Detect which cell encompasses the target text, then output its (x, y) center coordinate. 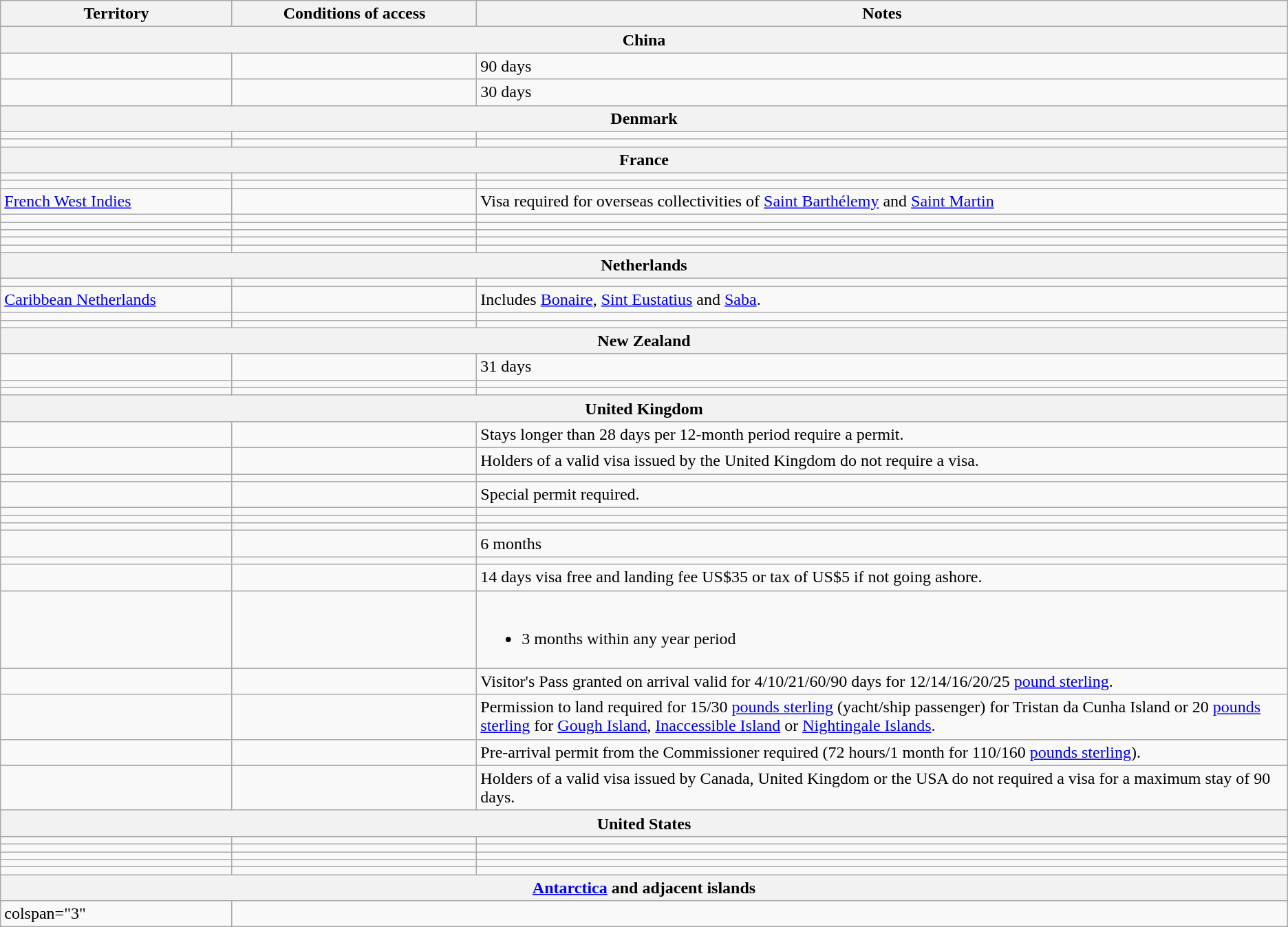
United Kingdom (644, 408)
China (644, 40)
Visitor's Pass granted on arrival valid for 4/10/21/60/90 days for 12/14/16/20/25 pound sterling. (882, 681)
French West Indies (117, 201)
France (644, 160)
Antarctica and adjacent islands (644, 888)
90 days (882, 66)
New Zealand (644, 341)
Caribbean Netherlands (117, 299)
United States (644, 823)
30 days (882, 92)
14 days visa free and landing fee US$35 or tax of US$5 if not going ashore. (882, 577)
Conditions of access (354, 14)
Holders of a valid visa issued by the United Kingdom do not require a visa. (882, 460)
31 days (882, 367)
Pre-arrival permit from the Commissioner required (72 hours/1 month for 110/160 pounds sterling). (882, 752)
Special permit required. (882, 495)
Includes Bonaire, Sint Eustatius and Saba. (882, 299)
3 months within any year period (882, 629)
Visa required for overseas collectivities of Saint Barthélemy and Saint Martin (882, 201)
Notes (882, 14)
Netherlands (644, 266)
6 months (882, 544)
Holders of a valid visa issued by Canada, United Kingdom or the USA do not required a visa for a maximum stay of 90 days. (882, 787)
Denmark (644, 118)
Stays longer than 28 days per 12-month period require a permit. (882, 434)
colspan="3" (117, 914)
Territory (117, 14)
